Capture the cell that displays the provided text and extract its [X, Y] central coordinate. 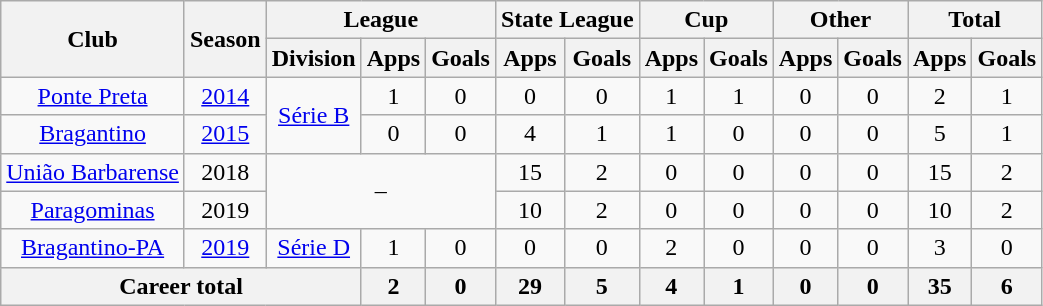
35 [940, 286]
League [380, 20]
– [380, 191]
2018 [225, 172]
State League [567, 20]
União Barbarense [93, 172]
2015 [225, 134]
Bragantino-PA [93, 248]
Cup [706, 20]
Paragominas [93, 210]
Career total [181, 286]
Série D [314, 248]
Bragantino [93, 134]
29 [530, 286]
3 [940, 248]
2014 [225, 96]
Série B [314, 115]
Division [314, 58]
Total [975, 20]
Season [225, 39]
Ponte Preta [93, 96]
Club [93, 39]
6 [1007, 286]
Other [840, 20]
